For the text-containing cell, return its midpoint in [x, y] coordinate format. 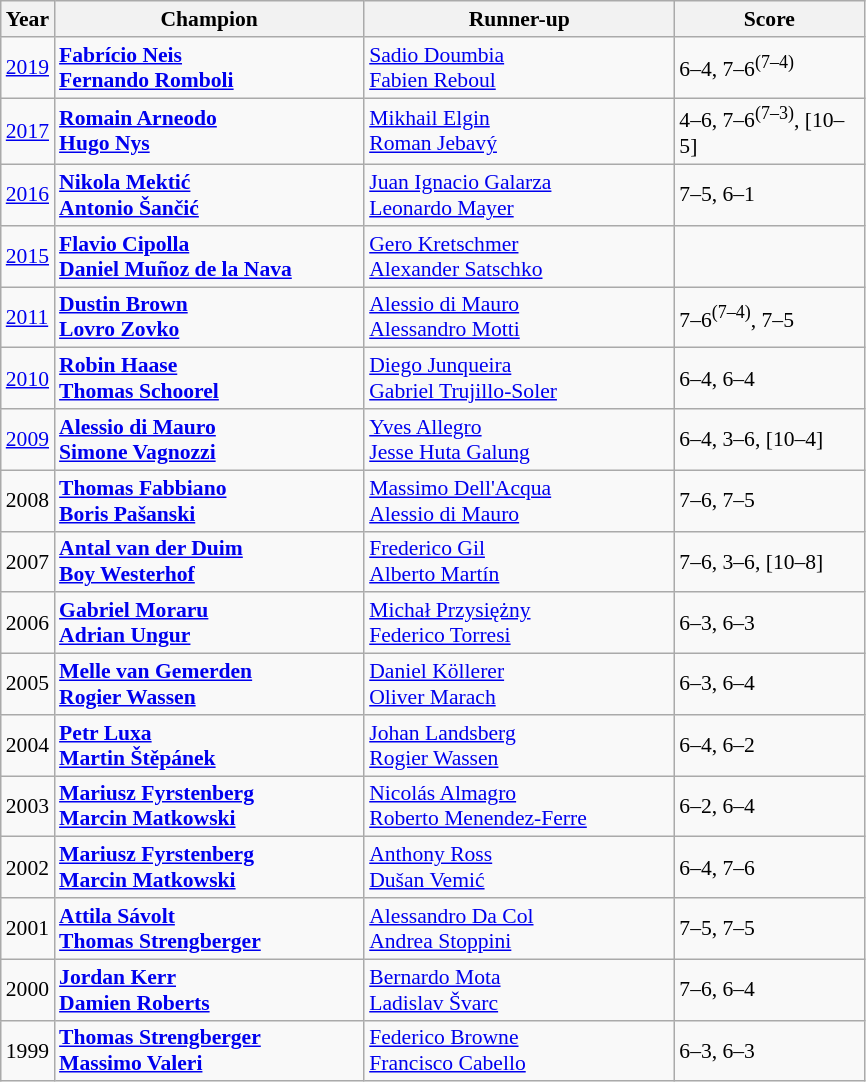
1999 [28, 1050]
2003 [28, 806]
Thomas Strengberger Massimo Valeri [209, 1050]
Romain Arneodo Hugo Nys [209, 132]
2007 [28, 562]
Thomas Fabbiano Boris Pašanski [209, 500]
6–2, 6–4 [769, 806]
Fabrício Neis Fernando Romboli [209, 68]
Flavio Cipolla Daniel Muñoz de la Nava [209, 256]
2000 [28, 990]
Alessio di Mauro Alessandro Motti [519, 318]
2010 [28, 378]
Score [769, 19]
Alessandro Da Col Andrea Stoppini [519, 928]
Attila Sávolt Thomas Strengberger [209, 928]
Gero Kretschmer Alexander Satschko [519, 256]
2006 [28, 624]
Anthony Ross Dušan Vemić [519, 868]
Diego Junqueira Gabriel Trujillo-Soler [519, 378]
2011 [28, 318]
2004 [28, 746]
Gabriel Moraru Adrian Ungur [209, 624]
Massimo Dell'Acqua Alessio di Mauro [519, 500]
2019 [28, 68]
Bernardo Mota Ladislav Švarc [519, 990]
4–6, 7–6(7–3), [10–5] [769, 132]
2017 [28, 132]
Petr Luxa Martin Štěpánek [209, 746]
Melle van Gemerden Rogier Wassen [209, 684]
7–6, 7–5 [769, 500]
Champion [209, 19]
Alessio di Mauro Simone Vagnozzi [209, 440]
Johan Landsberg Rogier Wassen [519, 746]
2001 [28, 928]
Robin Haase Thomas Schoorel [209, 378]
2008 [28, 500]
2016 [28, 196]
7–5, 7–5 [769, 928]
2005 [28, 684]
6–4, 6–2 [769, 746]
Sadio Doumbia Fabien Reboul [519, 68]
Year [28, 19]
Mikhail Elgin Roman Jebavý [519, 132]
6–4, 7–6 [769, 868]
Yves Allegro Jesse Huta Galung [519, 440]
2015 [28, 256]
7–6(7–4), 7–5 [769, 318]
6–4, 3–6, [10–4] [769, 440]
6–4, 7–6(7–4) [769, 68]
6–3, 6–4 [769, 684]
7–6, 3–6, [10–8] [769, 562]
Dustin Brown Lovro Zovko [209, 318]
6–4, 6–4 [769, 378]
Antal van der Duim Boy Westerhof [209, 562]
Juan Ignacio Galarza Leonardo Mayer [519, 196]
7–6, 6–4 [769, 990]
Jordan Kerr Damien Roberts [209, 990]
Michał Przysiężny Federico Torresi [519, 624]
Frederico Gil Alberto Martín [519, 562]
2009 [28, 440]
Nicolás Almagro Roberto Menendez-Ferre [519, 806]
Federico Browne Francisco Cabello [519, 1050]
Nikola Mektić Antonio Šančić [209, 196]
Daniel Köllerer Oliver Marach [519, 684]
2002 [28, 868]
7–5, 6–1 [769, 196]
Runner-up [519, 19]
